Provide the [x, y] coordinate of the cell's center where the given text is located.  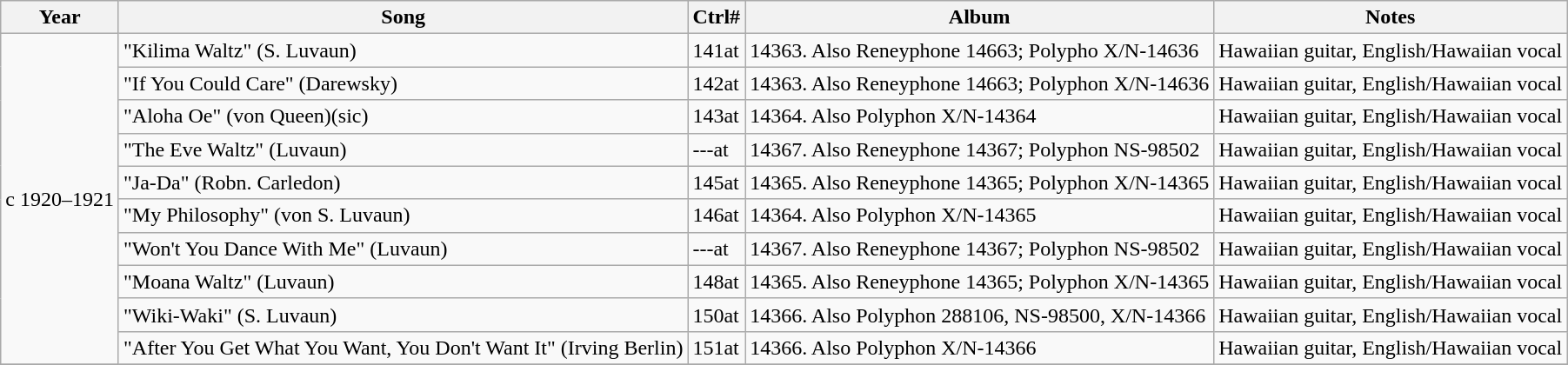
Song [403, 17]
"Wiki-Waki" (S. Luvaun) [403, 315]
Ctrl# [717, 17]
"After You Get What You Want, You Don't Want It" (Irving Berlin) [403, 348]
Notes [1391, 17]
145at [717, 182]
146at [717, 216]
Year [60, 17]
Album [979, 17]
151at [717, 348]
"Moana Waltz" (Luvaun) [403, 282]
14363. Also Reneyphone 14663; Polyphon X/N-14636 [979, 83]
"If You Could Care" (Darewsky) [403, 83]
"The Eve Waltz" (Luvaun) [403, 149]
"Kilima Waltz" (S. Luvaun) [403, 50]
142at [717, 83]
"My Philosophy" (von S. Luvaun) [403, 216]
14364. Also Polyphon X/N-14364 [979, 116]
c 1920–1921 [60, 200]
14363. Also Reneyphone 14663; Polypho X/N-14636 [979, 50]
"Won't You Dance With Me" (Luvaun) [403, 249]
"Aloha Oe" (von Queen)(sic) [403, 116]
14366. Also Polyphon 288106, NS-98500, X/N-14366 [979, 315]
148at [717, 282]
150at [717, 315]
14366. Also Polyphon X/N-14366 [979, 348]
143at [717, 116]
"Ja-Da" (Robn. Carledon) [403, 182]
141at [717, 50]
14364. Also Polyphon X/N-14365 [979, 216]
